Determine the (x, y) coordinate at the center of the cell enclosing the given text.  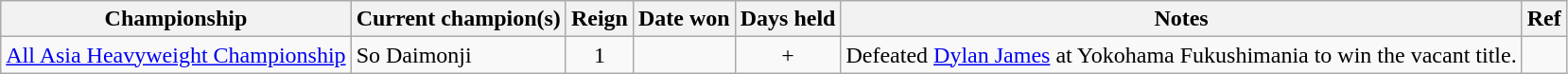
Defeated Dylan James at Yokohama Fukushimania to win the vacant title. (1181, 55)
Reign (600, 19)
Ref (1543, 19)
1 (600, 55)
Days held (788, 19)
All Asia Heavyweight Championship (176, 55)
Notes (1181, 19)
+ (788, 55)
Championship (176, 19)
Date won (684, 19)
Current champion(s) (458, 19)
So Daimonji (458, 55)
